Pinpoint the cell where the given text exists, returning its (X, Y) midpoint coordinate. 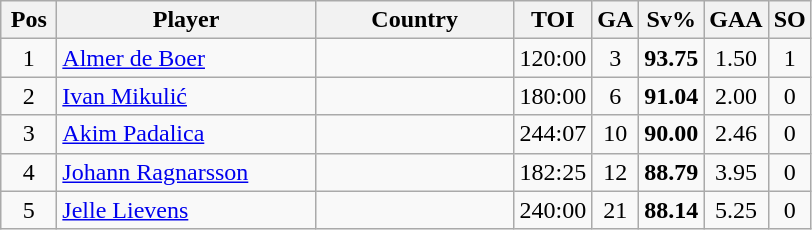
120:00 (553, 58)
Jelle Lievens (186, 210)
4 (29, 172)
Almer de Boer (186, 58)
Akim Padalica (186, 134)
Johann Ragnarsson (186, 172)
88.79 (672, 172)
2.00 (736, 96)
Player (186, 20)
GAA (736, 20)
21 (616, 210)
3.95 (736, 172)
182:25 (553, 172)
240:00 (553, 210)
SO (790, 20)
1.50 (736, 58)
2 (29, 96)
Country (414, 20)
93.75 (672, 58)
180:00 (553, 96)
Pos (29, 20)
TOI (553, 20)
88.14 (672, 210)
91.04 (672, 96)
Sv% (672, 20)
2.46 (736, 134)
5.25 (736, 210)
Ivan Mikulić (186, 96)
244:07 (553, 134)
90.00 (672, 134)
10 (616, 134)
12 (616, 172)
6 (616, 96)
GA (616, 20)
5 (29, 210)
